Detect which cell encompasses the target text, then output its (X, Y) center coordinate. 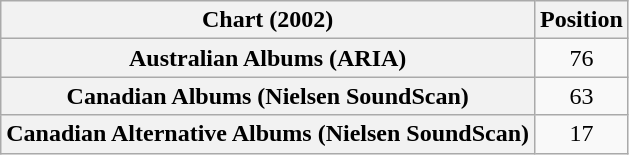
Australian Albums (ARIA) (268, 58)
Canadian Alternative Albums (Nielsen SoundScan) (268, 134)
17 (582, 134)
76 (582, 58)
Position (582, 20)
Chart (2002) (268, 20)
Canadian Albums (Nielsen SoundScan) (268, 96)
63 (582, 96)
